Determine the [X, Y] coordinate at the center of the cell enclosing the given text.  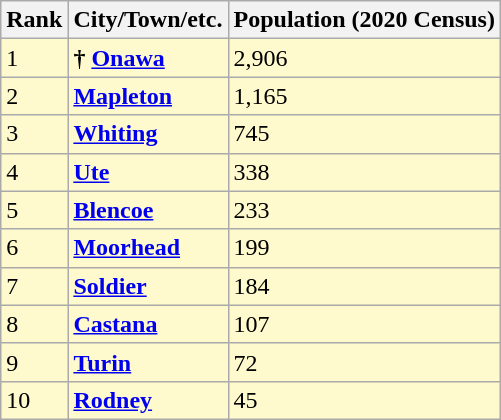
2,906 [364, 58]
107 [364, 324]
233 [364, 210]
5 [34, 210]
9 [34, 362]
Blencoe [148, 210]
2 [34, 96]
Turin [148, 362]
72 [364, 362]
199 [364, 248]
338 [364, 172]
Rank [34, 20]
Mapleton [148, 96]
6 [34, 248]
Ute [148, 172]
† Onawa [148, 58]
Population (2020 Census) [364, 20]
8 [34, 324]
3 [34, 134]
Moorhead [148, 248]
Whiting [148, 134]
184 [364, 286]
4 [34, 172]
Castana [148, 324]
7 [34, 286]
City/Town/etc. [148, 20]
Rodney [148, 400]
1 [34, 58]
745 [364, 134]
10 [34, 400]
1,165 [364, 96]
45 [364, 400]
Soldier [148, 286]
